Return [x, y] of the center of cell containing provided text 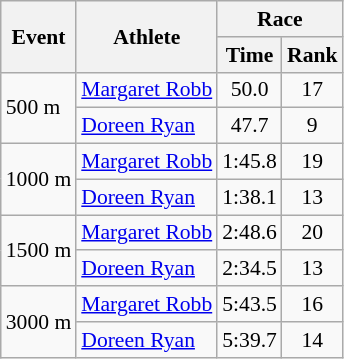
3000 m [38, 322]
17 [312, 90]
2:34.5 [250, 269]
19 [312, 162]
1500 m [38, 250]
Event [38, 36]
1:38.1 [250, 197]
2:48.6 [250, 233]
50.0 [250, 90]
47.7 [250, 126]
500 m [38, 108]
14 [312, 340]
16 [312, 304]
Rank [312, 55]
20 [312, 233]
1000 m [38, 180]
Time [250, 55]
5:39.7 [250, 340]
5:43.5 [250, 304]
9 [312, 126]
Athlete [146, 36]
1:45.8 [250, 162]
Race [280, 19]
